Identify which cell holds the provided text, then report its [X, Y] central coordinate. 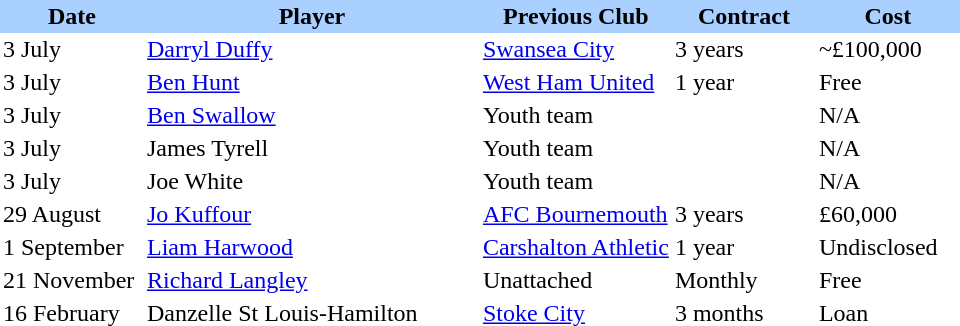
21 November [72, 280]
Carshalton Athletic [576, 248]
Unattached [576, 280]
Ben Hunt [312, 82]
Joe White [312, 182]
~£100,000 [888, 50]
Swansea City [576, 50]
Date [72, 16]
Monthly [744, 280]
Jo Kuffour [312, 214]
Player [312, 16]
29 August [72, 214]
Cost [888, 16]
Undisclosed [888, 248]
West Ham United [576, 82]
£60,000 [888, 214]
Liam Harwood [312, 248]
AFC Bournemouth [576, 214]
1 September [72, 248]
Ben Swallow [312, 116]
James Tyrell [312, 148]
Richard Langley [312, 280]
Darryl Duffy [312, 50]
Contract [744, 16]
Previous Club [576, 16]
